From the cell containing the given text, extract its center point as (X, Y) coordinate. 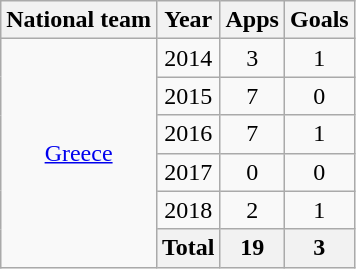
Goals (319, 20)
19 (252, 248)
National team (79, 20)
2018 (188, 210)
2015 (188, 96)
2017 (188, 172)
2014 (188, 58)
Year (188, 20)
Greece (79, 153)
Total (188, 248)
2016 (188, 134)
Apps (252, 20)
2 (252, 210)
